Return the [X, Y] coordinate for the center point of the cell that contains the specified text.  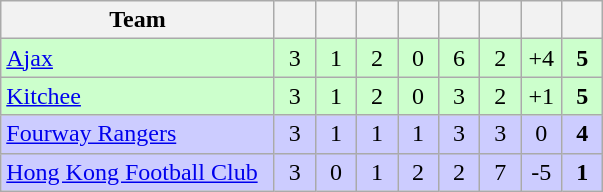
Ajax [138, 58]
4 [582, 134]
-5 [542, 172]
Hong Kong Football Club [138, 172]
+1 [542, 96]
Team [138, 20]
6 [460, 58]
Kitchee [138, 96]
Fourway Rangers [138, 134]
7 [500, 172]
+4 [542, 58]
